Capture the cell that displays the provided text and extract its [X, Y] central coordinate. 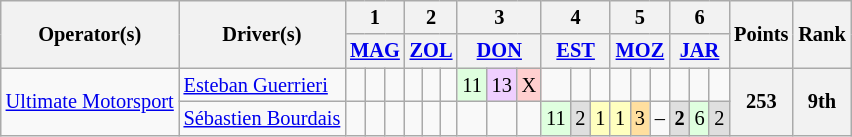
Rank [822, 34]
Sébastien Bourdais [262, 118]
DON [499, 51]
X [529, 85]
MOZ [640, 51]
ZOL [432, 51]
5 [640, 17]
13 [502, 85]
Ultimate Motorsport [90, 102]
Driver(s) [262, 34]
253 [761, 102]
JAR [700, 51]
Operator(s) [90, 34]
4 [576, 17]
9th [822, 102]
Points [761, 34]
EST [576, 51]
Esteban Guerrieri [262, 85]
MAG [375, 51]
– [660, 118]
